Return [x, y] of the center of cell containing provided text 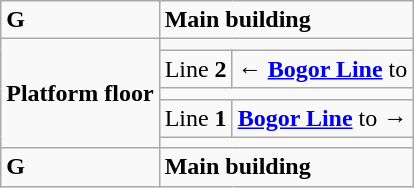
← Bogor Line to [322, 69]
Line 2 [196, 69]
Line 1 [196, 118]
Bogor Line to → [322, 118]
Platform floor [80, 94]
